From the cell containing the given text, extract its center point as [X, Y] coordinate. 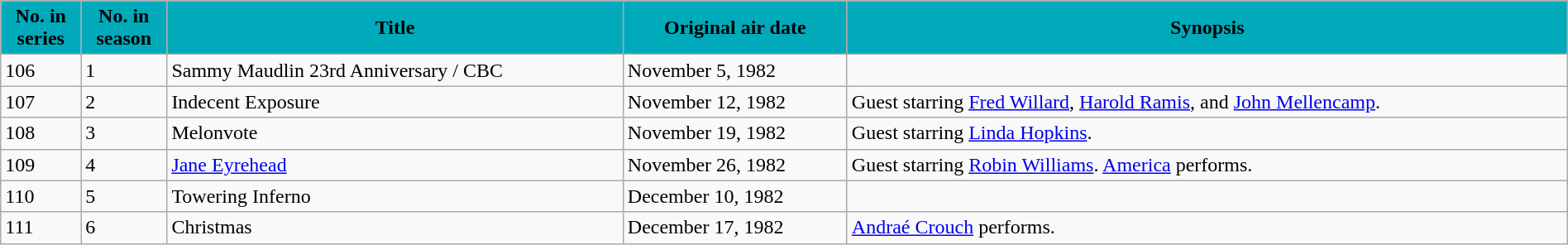
Guest starring Linda Hopkins. [1207, 133]
1 [124, 70]
Jane Eyrehead [395, 165]
Andraé Crouch performs. [1207, 228]
Guest starring Robin Williams. America performs. [1207, 165]
Original air date [734, 28]
December 17, 1982 [734, 228]
107 [41, 102]
November 19, 1982 [734, 133]
Christmas [395, 228]
2 [124, 102]
Melonvote [395, 133]
Towering Inferno [395, 196]
December 10, 1982 [734, 196]
3 [124, 133]
109 [41, 165]
Sammy Maudlin 23rd Anniversary / CBC [395, 70]
Guest starring Fred Willard, Harold Ramis, and John Mellencamp. [1207, 102]
108 [41, 133]
110 [41, 196]
No. in season [124, 28]
November 12, 1982 [734, 102]
111 [41, 228]
Synopsis [1207, 28]
November 5, 1982 [734, 70]
106 [41, 70]
6 [124, 228]
No. in series [41, 28]
Indecent Exposure [395, 102]
Title [395, 28]
4 [124, 165]
5 [124, 196]
November 26, 1982 [734, 165]
